Identify which cell holds the provided text, then report its [x, y] central coordinate. 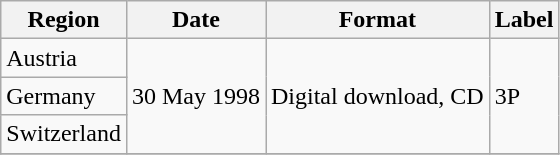
Format [378, 20]
Germany [64, 96]
Digital download, CD [378, 96]
Label [524, 20]
3P [524, 96]
Austria [64, 58]
Date [196, 20]
Region [64, 20]
Switzerland [64, 134]
30 May 1998 [196, 96]
